Output the [X, Y] coordinate of the center of the cell containing the given text.  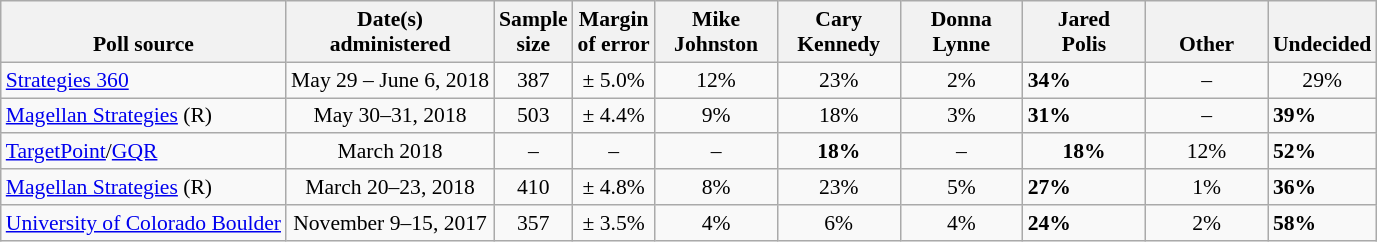
Undecided [1322, 32]
6% [838, 223]
± 4.8% [614, 187]
58% [1322, 223]
Poll source [144, 32]
Date(s)administered [390, 32]
Samplesize [533, 32]
Other [1206, 32]
MikeJohnston [716, 32]
± 4.4% [614, 116]
3% [962, 116]
TargetPoint/GQR [144, 152]
52% [1322, 152]
Strategies 360 [144, 80]
May 30–31, 2018 [390, 116]
503 [533, 116]
27% [1084, 187]
March 2018 [390, 152]
± 3.5% [614, 223]
DonnaLynne [962, 32]
387 [533, 80]
JaredPolis [1084, 32]
5% [962, 187]
9% [716, 116]
357 [533, 223]
34% [1084, 80]
1% [1206, 187]
Marginof error [614, 32]
24% [1084, 223]
May 29 – June 6, 2018 [390, 80]
University of Colorado Boulder [144, 223]
November 9–15, 2017 [390, 223]
29% [1322, 80]
410 [533, 187]
CaryKennedy [838, 32]
39% [1322, 116]
31% [1084, 116]
± 5.0% [614, 80]
36% [1322, 187]
March 20–23, 2018 [390, 187]
8% [716, 187]
